Provide the (X, Y) coordinate of the cell's center where the given text is located.  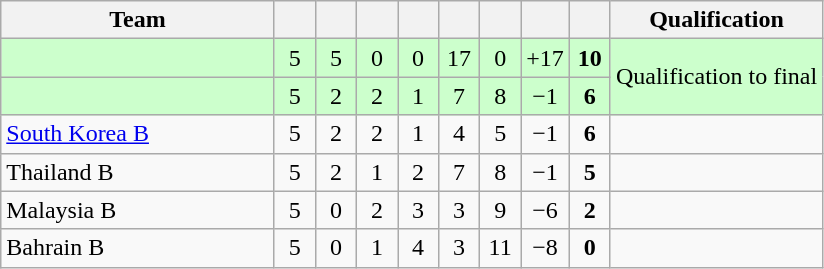
9 (500, 210)
Bahrain B (138, 248)
Qualification (716, 20)
South Korea B (138, 134)
−6 (546, 210)
17 (460, 58)
Team (138, 20)
+17 (546, 58)
Qualification to final (716, 77)
−8 (546, 248)
11 (500, 248)
Malaysia B (138, 210)
10 (590, 58)
Thailand B (138, 172)
